Provide the [X, Y] coordinate of the cell's center where the given text is located.  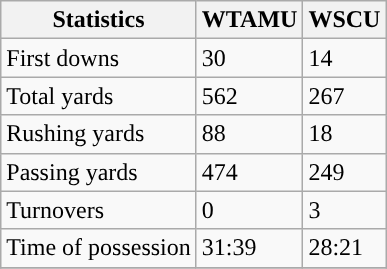
474 [250, 172]
0 [250, 210]
Total yards [99, 96]
Statistics [99, 20]
249 [344, 172]
18 [344, 134]
31:39 [250, 248]
WSCU [344, 20]
Time of possession [99, 248]
30 [250, 58]
14 [344, 58]
WTAMU [250, 20]
3 [344, 210]
267 [344, 96]
Turnovers [99, 210]
28:21 [344, 248]
Passing yards [99, 172]
562 [250, 96]
Rushing yards [99, 134]
88 [250, 134]
First downs [99, 58]
